From the cell containing the given text, extract its center point as (X, Y) coordinate. 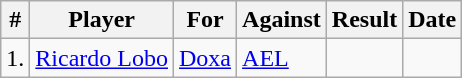
Doxa (206, 58)
AEL (282, 58)
Against (282, 20)
Player (102, 20)
Ricardo Lobo (102, 58)
For (206, 20)
# (16, 20)
Date (432, 20)
Result (364, 20)
1. (16, 58)
